Output the [x, y] coordinate of the center of the cell containing the given text.  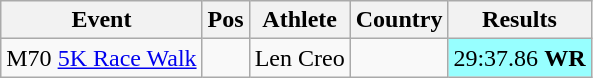
Pos [226, 20]
Results [520, 20]
Country [399, 20]
Len Creo [300, 58]
29:37.86 WR [520, 58]
Event [102, 20]
M70 5K Race Walk [102, 58]
Athlete [300, 20]
